Return the [X, Y] coordinate for the center point of the cell that contains the specified text.  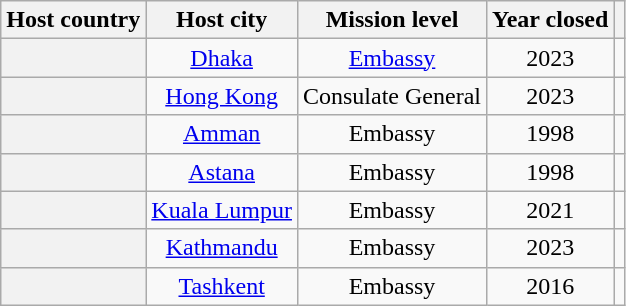
2016 [550, 286]
Year closed [550, 20]
Kathmandu [222, 248]
Dhaka [222, 58]
Host country [74, 20]
Consulate General [392, 96]
Amman [222, 134]
2021 [550, 210]
Astana [222, 172]
Hong Kong [222, 96]
Mission level [392, 20]
Tashkent [222, 286]
Kuala Lumpur [222, 210]
Host city [222, 20]
